Return (x, y) of the center of cell containing provided text 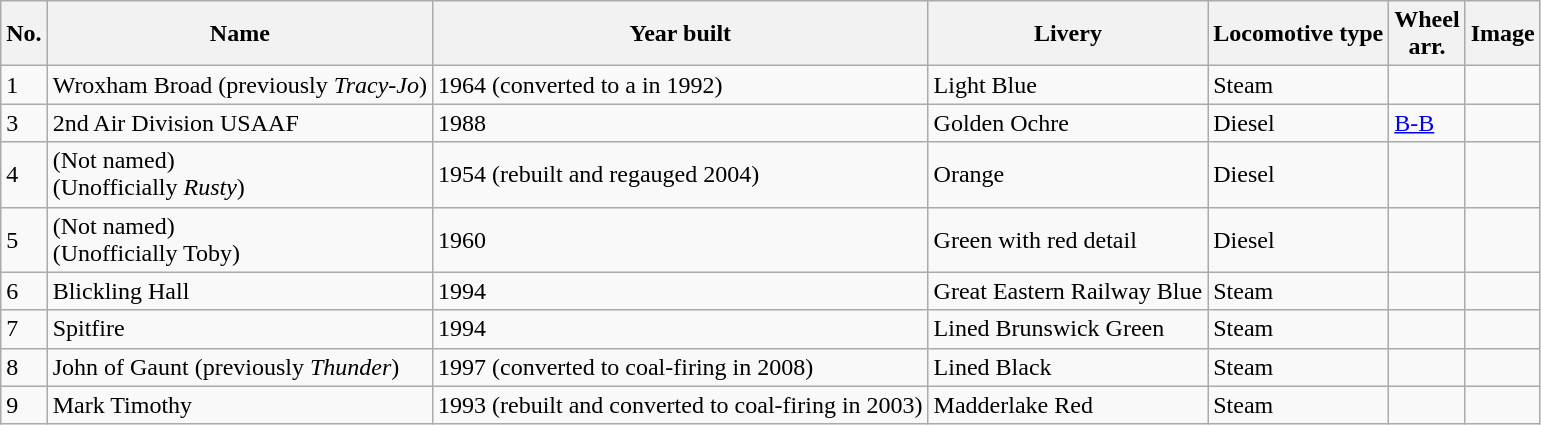
(Not named)(Unofficially Rusty) (240, 174)
8 (24, 367)
Year built (680, 34)
Golden Ochre (1068, 123)
No. (24, 34)
1988 (680, 123)
6 (24, 291)
1993 (rebuilt and converted to coal-firing in 2003) (680, 405)
Lined Black (1068, 367)
9 (24, 405)
Green with red detail (1068, 240)
Wheel arr. (1427, 34)
Orange (1068, 174)
Light Blue (1068, 85)
1960 (680, 240)
Great Eastern Railway Blue (1068, 291)
1954 (rebuilt and regauged 2004) (680, 174)
Livery (1068, 34)
Madderlake Red (1068, 405)
2nd Air Division USAAF (240, 123)
5 (24, 240)
(Not named)(Unofficially Toby) (240, 240)
Lined Brunswick Green (1068, 329)
Image (1502, 34)
Spitfire (240, 329)
7 (24, 329)
4 (24, 174)
Locomotive type (1298, 34)
Name (240, 34)
B-B (1427, 123)
3 (24, 123)
Wroxham Broad (previously Tracy-Jo) (240, 85)
1 (24, 85)
Blickling Hall (240, 291)
John of Gaunt (previously Thunder) (240, 367)
1964 (converted to a in 1992) (680, 85)
1997 (converted to coal-firing in 2008) (680, 367)
Mark Timothy (240, 405)
